Identify which cell holds the provided text, then report its [X, Y] central coordinate. 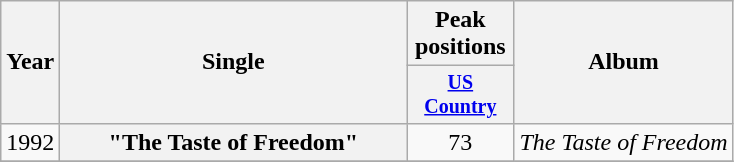
73 [460, 142]
The Taste of Freedom [624, 142]
Year [30, 62]
Single [234, 62]
Peak positions [460, 34]
Album [624, 62]
1992 [30, 142]
"The Taste of Freedom" [234, 142]
US Country [460, 94]
